From the cell containing the given text, extract its center point as [x, y] coordinate. 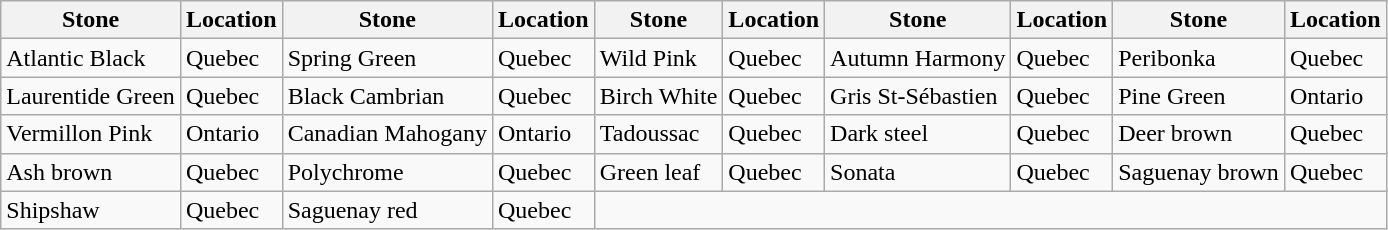
Green leaf [658, 172]
Polychrome [387, 172]
Gris St-Sébastien [918, 96]
Ash brown [91, 172]
Dark steel [918, 134]
Sonata [918, 172]
Tadoussac [658, 134]
Atlantic Black [91, 58]
Saguenay brown [1199, 172]
Black Cambrian [387, 96]
Spring Green [387, 58]
Deer brown [1199, 134]
Canadian Mahogany [387, 134]
Laurentide Green [91, 96]
Pine Green [1199, 96]
Saguenay red [387, 210]
Shipshaw [91, 210]
Autumn Harmony [918, 58]
Vermillon Pink [91, 134]
Birch White [658, 96]
Peribonka [1199, 58]
Wild Pink [658, 58]
